For the text-containing cell, return its midpoint in [X, Y] coordinate format. 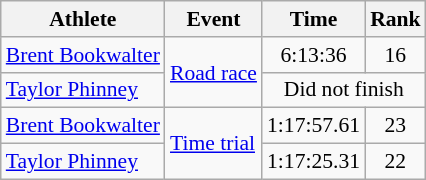
Rank [396, 19]
16 [396, 55]
22 [396, 162]
Time [314, 19]
6:13:36 [314, 55]
1:17:25.31 [314, 162]
23 [396, 126]
Road race [214, 72]
Event [214, 19]
Athlete [83, 19]
Did not finish [344, 90]
Time trial [214, 144]
1:17:57.61 [314, 126]
